Find where the given text appears and provide that cell's center as [X, Y] coordinate. 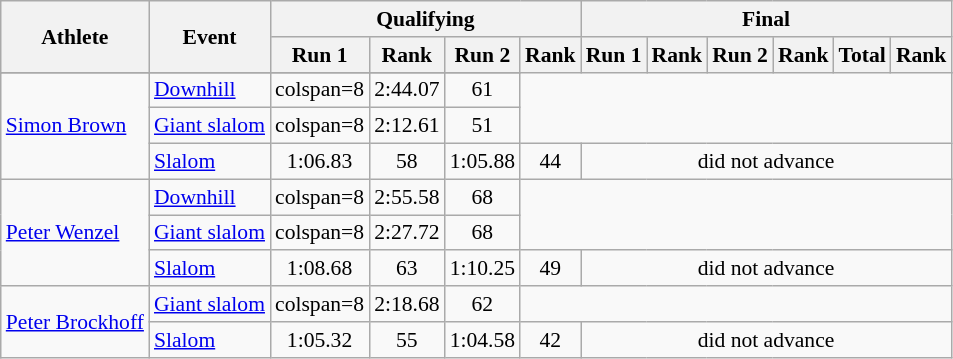
Event [210, 36]
2:12.61 [406, 126]
1:10.25 [482, 269]
62 [482, 304]
55 [406, 340]
2:18.68 [406, 304]
1:06.83 [320, 162]
49 [550, 269]
Final [766, 19]
Peter Wenzel [75, 232]
1:05.32 [320, 340]
2:55.58 [406, 197]
42 [550, 340]
44 [550, 162]
1:04.58 [482, 340]
2:44.07 [406, 90]
2:27.72 [406, 233]
Total [862, 55]
Athlete [75, 36]
61 [482, 90]
63 [406, 269]
Simon Brown [75, 126]
Peter Brockhoff [75, 322]
58 [406, 162]
1:08.68 [320, 269]
Qualifying [426, 19]
1:05.88 [482, 162]
51 [482, 126]
